Extract the [x, y] coordinate from the center of the cell holding the provided text.  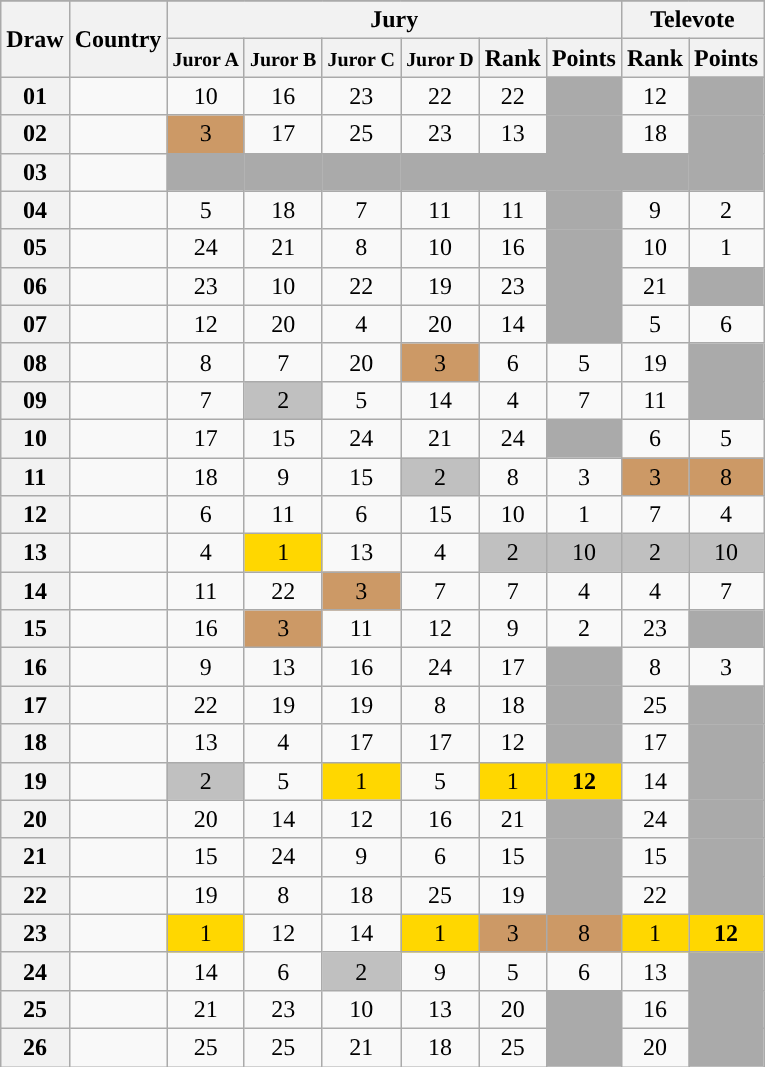
26 [35, 1047]
05 [35, 248]
Juror D [440, 58]
Televote [692, 20]
01 [35, 96]
06 [35, 286]
03 [35, 172]
Juror C [362, 58]
Jury [394, 20]
08 [35, 362]
04 [35, 210]
02 [35, 134]
09 [35, 400]
07 [35, 324]
Juror B [283, 58]
Country [118, 39]
Juror A [206, 58]
Draw [35, 39]
